Return the (x, y) coordinate for the center point of the cell that contains the specified text.  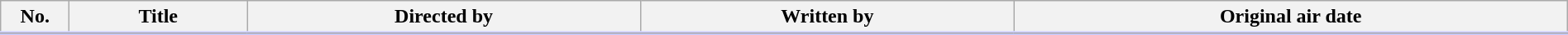
Directed by (444, 17)
Original air date (1290, 17)
Written by (828, 17)
Title (159, 17)
No. (35, 17)
